Extract the (X, Y) coordinate from the center of the cell holding the provided text.  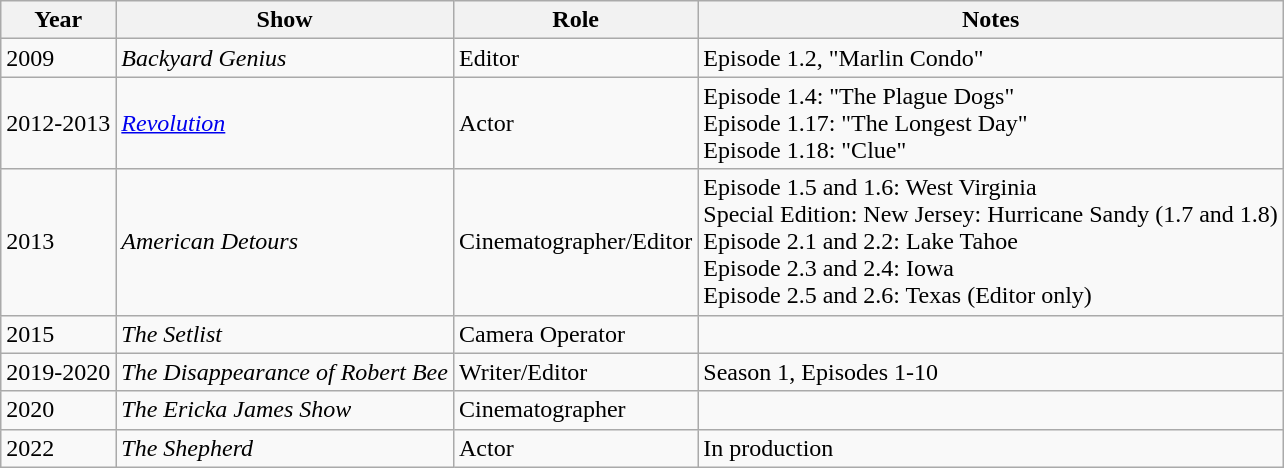
The Setlist (285, 334)
Notes (991, 20)
American Detours (285, 242)
Camera Operator (575, 334)
Year (58, 20)
2019-2020 (58, 372)
Episode 1.4: "The Plague Dogs"Episode 1.17: "The Longest Day"Episode 1.18: "Clue" (991, 123)
The Shepherd (285, 448)
2020 (58, 410)
Role (575, 20)
Backyard Genius (285, 58)
Cinematographer/Editor (575, 242)
The Disappearance of Robert Bee (285, 372)
In production (991, 448)
Cinematographer (575, 410)
The Ericka James Show (285, 410)
Editor (575, 58)
Show (285, 20)
Season 1, Episodes 1-10 (991, 372)
2009 (58, 58)
Writer/Editor (575, 372)
Episode 1.2, "Marlin Condo" (991, 58)
2012-2013 (58, 123)
2013 (58, 242)
2015 (58, 334)
Revolution (285, 123)
2022 (58, 448)
